Determine the [x, y] coordinate at the center of the cell enclosing the given text.  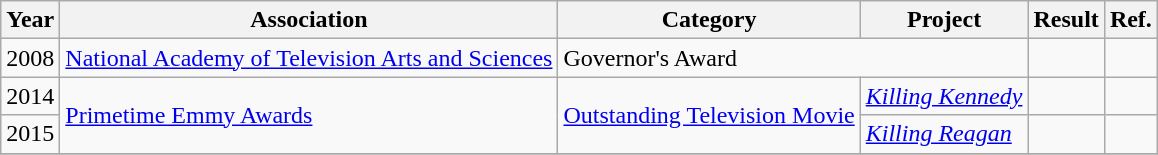
Year [30, 20]
Killing Reagan [944, 134]
Primetime Emmy Awards [309, 115]
Project [944, 20]
2015 [30, 134]
2008 [30, 58]
Ref. [1130, 20]
Outstanding Television Movie [709, 115]
2014 [30, 96]
National Academy of Television Arts and Sciences [309, 58]
Result [1066, 20]
Category [709, 20]
Governor's Award [793, 58]
Killing Kennedy [944, 96]
Association [309, 20]
